Provide the [X, Y] coordinate of the cell's center where the given text is located.  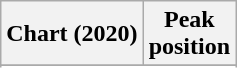
Chart (2020) [72, 34]
Peakposition [189, 34]
